Return [X, Y] of the center of cell containing provided text 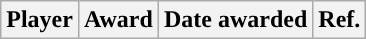
Ref. [340, 20]
Award [118, 20]
Date awarded [235, 20]
Player [40, 20]
